Locate the cell with the specified text and output its (X, Y) center coordinate. 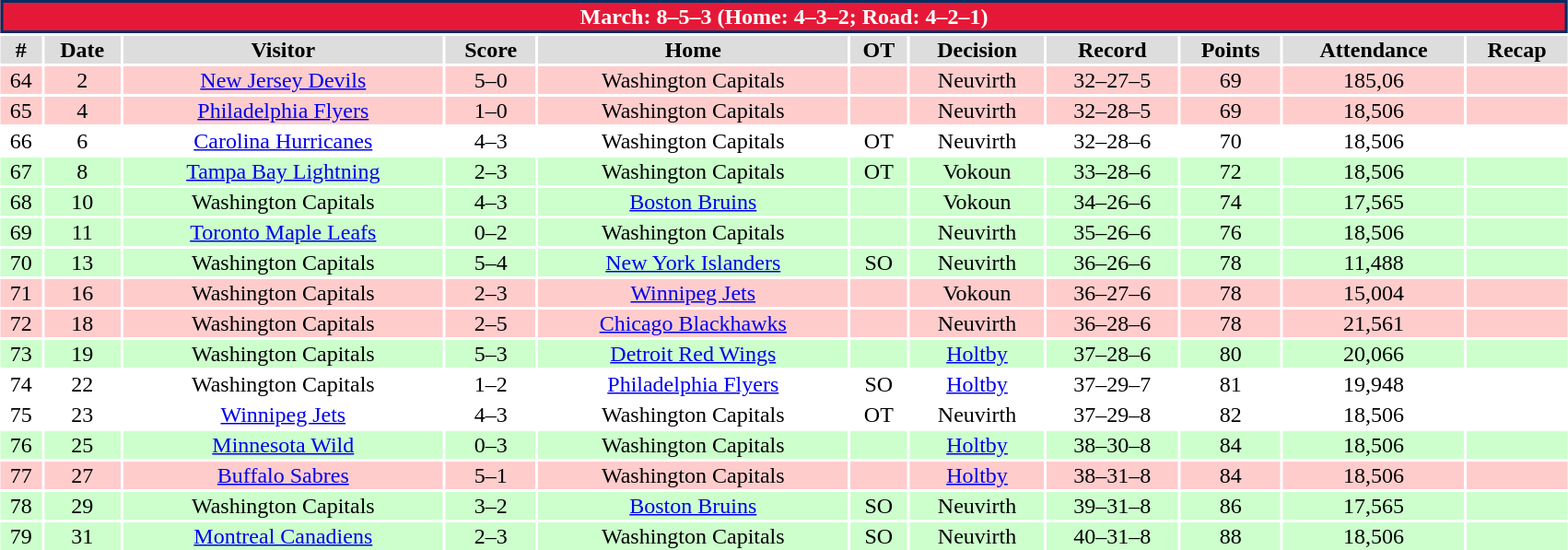
37–29–7 (1112, 384)
19,948 (1374, 384)
80 (1231, 354)
Buffalo Sabres (284, 475)
4 (83, 111)
Points (1231, 50)
36–27–6 (1112, 293)
19 (83, 354)
66 (21, 141)
Home (693, 50)
Visitor (284, 50)
71 (21, 293)
11 (83, 232)
82 (1231, 415)
33–28–6 (1112, 171)
22 (83, 384)
39–31–8 (1112, 506)
Tampa Bay Lightning (284, 171)
5–3 (490, 354)
67 (21, 171)
68 (21, 202)
Attendance (1374, 50)
Minnesota Wild (284, 445)
77 (21, 475)
35–26–6 (1112, 232)
81 (1231, 384)
Date (83, 50)
185,06 (1374, 80)
15,004 (1374, 293)
3–2 (490, 506)
65 (21, 111)
March: 8–5–3 (Home: 4–3–2; Road: 4–2–1) (784, 17)
23 (83, 415)
Record (1112, 50)
Montreal Canadiens (284, 536)
10 (83, 202)
36–26–6 (1112, 263)
32–27–5 (1112, 80)
5–1 (490, 475)
0–2 (490, 232)
1–0 (490, 111)
Detroit Red Wings (693, 354)
Chicago Blackhawks (693, 323)
5–0 (490, 80)
34–26–6 (1112, 202)
37–28–6 (1112, 354)
Recap (1516, 50)
36–28–6 (1112, 323)
38–31–8 (1112, 475)
37–29–8 (1112, 415)
16 (83, 293)
40–31–8 (1112, 536)
29 (83, 506)
64 (21, 80)
# (21, 50)
86 (1231, 506)
20,066 (1374, 354)
73 (21, 354)
New York Islanders (693, 263)
Carolina Hurricanes (284, 141)
8 (83, 171)
25 (83, 445)
2 (83, 80)
21,561 (1374, 323)
11,488 (1374, 263)
6 (83, 141)
75 (21, 415)
31 (83, 536)
27 (83, 475)
38–30–8 (1112, 445)
13 (83, 263)
79 (21, 536)
32–28–6 (1112, 141)
5–4 (490, 263)
Decision (977, 50)
0–3 (490, 445)
18 (83, 323)
2–5 (490, 323)
32–28–5 (1112, 111)
Toronto Maple Leafs (284, 232)
1–2 (490, 384)
88 (1231, 536)
Score (490, 50)
New Jersey Devils (284, 80)
